Output the (X, Y) coordinate of the center of the cell containing the given text.  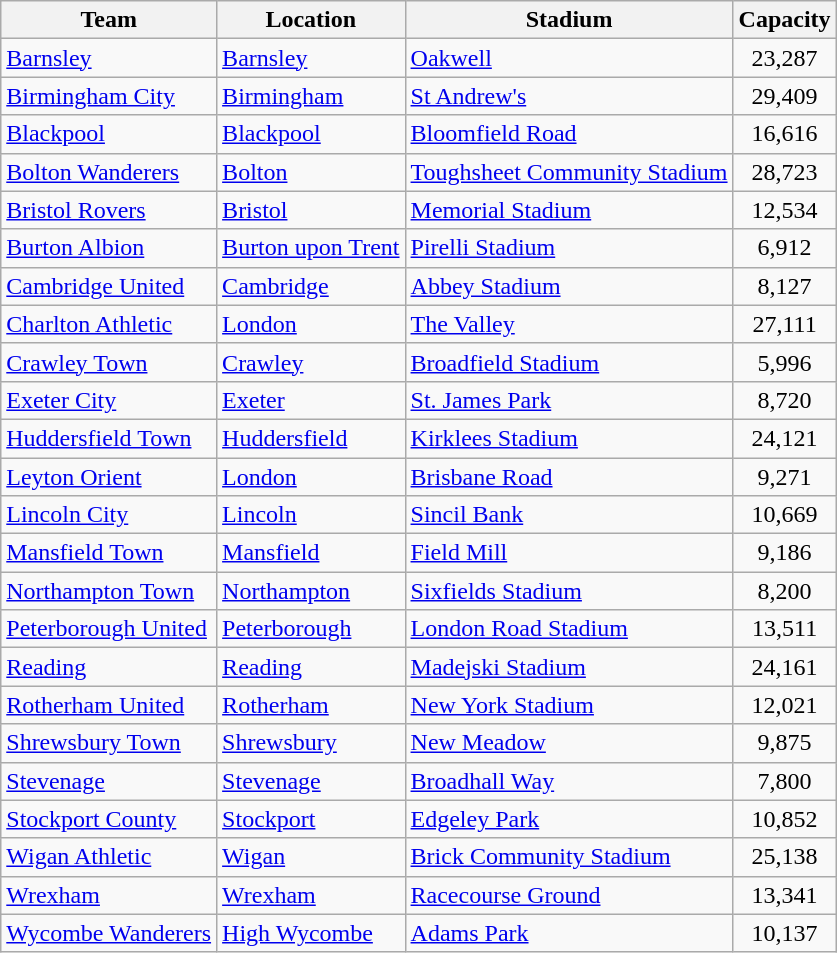
Bristol (311, 210)
25,138 (784, 857)
13,511 (784, 629)
London Road Stadium (569, 629)
Toughsheet Community Stadium (569, 172)
29,409 (784, 96)
Huddersfield Town (109, 438)
Rotherham United (109, 705)
Charlton Athletic (109, 324)
Rotherham (311, 705)
Exeter (311, 400)
Broadhall Way (569, 781)
Northampton Town (109, 591)
Bolton (311, 172)
Madejski Stadium (569, 667)
23,287 (784, 58)
12,021 (784, 705)
The Valley (569, 324)
27,111 (784, 324)
9,271 (784, 477)
Bloomfield Road (569, 134)
9,186 (784, 553)
Cambridge United (109, 286)
Shrewsbury Town (109, 743)
Team (109, 20)
Northampton (311, 591)
Mansfield Town (109, 553)
8,200 (784, 591)
Crawley Town (109, 362)
Cambridge (311, 286)
10,669 (784, 515)
Pirelli Stadium (569, 248)
5,996 (784, 362)
Oakwell (569, 58)
Bristol Rovers (109, 210)
New York Stadium (569, 705)
12,534 (784, 210)
Sincil Bank (569, 515)
Stadium (569, 20)
St Andrew's (569, 96)
Wigan (311, 857)
Huddersfield (311, 438)
10,852 (784, 819)
24,161 (784, 667)
Edgeley Park (569, 819)
Location (311, 20)
Lincoln (311, 515)
Birmingham City (109, 96)
6,912 (784, 248)
24,121 (784, 438)
13,341 (784, 895)
New Meadow (569, 743)
Peterborough United (109, 629)
Wigan Athletic (109, 857)
16,616 (784, 134)
Kirklees Stadium (569, 438)
Broadfield Stadium (569, 362)
Adams Park (569, 933)
Bolton Wanderers (109, 172)
Burton upon Trent (311, 248)
Birmingham (311, 96)
Shrewsbury (311, 743)
Crawley (311, 362)
8,720 (784, 400)
10,137 (784, 933)
Sixfields Stadium (569, 591)
Leyton Orient (109, 477)
Capacity (784, 20)
Brisbane Road (569, 477)
Wycombe Wanderers (109, 933)
St. James Park (569, 400)
Exeter City (109, 400)
Mansfield (311, 553)
8,127 (784, 286)
28,723 (784, 172)
9,875 (784, 743)
Stockport (311, 819)
Racecourse Ground (569, 895)
Abbey Stadium (569, 286)
Peterborough (311, 629)
Lincoln City (109, 515)
Memorial Stadium (569, 210)
High Wycombe (311, 933)
Field Mill (569, 553)
Burton Albion (109, 248)
7,800 (784, 781)
Stockport County (109, 819)
Brick Community Stadium (569, 857)
